Find where the given text appears and provide that cell's center as (X, Y) coordinate. 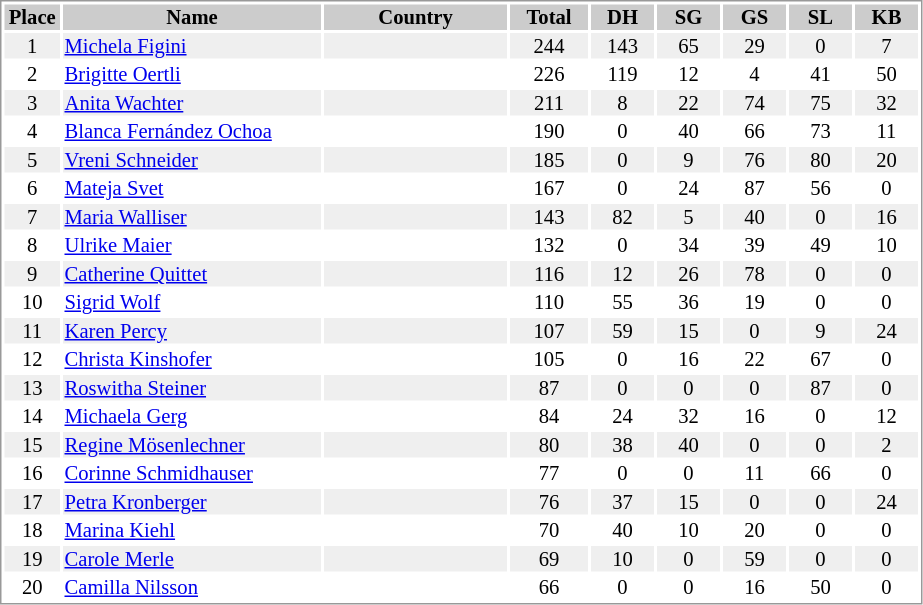
Corinne Schmidhauser (192, 473)
119 (622, 75)
37 (622, 502)
3 (32, 103)
17 (32, 502)
78 (754, 274)
Roswitha Steiner (192, 388)
1 (32, 46)
75 (820, 103)
Vreni Schneider (192, 160)
55 (622, 303)
69 (549, 559)
Christa Kinshofer (192, 359)
Camilla Nilsson (192, 587)
65 (688, 46)
Carole Merle (192, 559)
Place (32, 17)
73 (820, 131)
105 (549, 359)
84 (549, 417)
SG (688, 17)
49 (820, 245)
Michela Figini (192, 46)
Catherine Quittet (192, 274)
70 (549, 531)
132 (549, 245)
Sigrid Wolf (192, 303)
Blanca Fernández Ochoa (192, 131)
67 (820, 359)
Country (416, 17)
77 (549, 473)
82 (622, 217)
6 (32, 189)
Anita Wachter (192, 103)
39 (754, 245)
Marina Kiehl (192, 531)
244 (549, 46)
190 (549, 131)
SL (820, 17)
Brigitte Oertli (192, 75)
74 (754, 103)
185 (549, 160)
167 (549, 189)
13 (32, 388)
Karen Percy (192, 331)
26 (688, 274)
36 (688, 303)
Name (192, 17)
Mateja Svet (192, 189)
GS (754, 17)
56 (820, 189)
Ulrike Maier (192, 245)
226 (549, 75)
14 (32, 417)
Maria Walliser (192, 217)
41 (820, 75)
110 (549, 303)
KB (886, 17)
DH (622, 17)
29 (754, 46)
107 (549, 331)
116 (549, 274)
211 (549, 103)
18 (32, 531)
Michaela Gerg (192, 417)
Petra Kronberger (192, 502)
34 (688, 245)
Total (549, 17)
Regine Mösenlechner (192, 445)
38 (622, 445)
